Capture the cell that displays the provided text and extract its [X, Y] central coordinate. 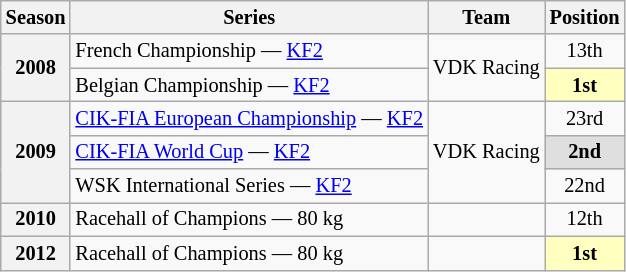
23rd [585, 118]
2012 [36, 253]
2nd [585, 152]
Belgian Championship — KF2 [248, 85]
13th [585, 51]
WSK International Series — KF2 [248, 186]
Season [36, 17]
2009 [36, 152]
Position [585, 17]
22nd [585, 186]
French Championship — KF2 [248, 51]
CIK-FIA European Championship — KF2 [248, 118]
12th [585, 219]
2008 [36, 68]
Team [486, 17]
Series [248, 17]
CIK-FIA World Cup — KF2 [248, 152]
2010 [36, 219]
